Determine the (X, Y) coordinate at the center of the cell enclosing the given text.  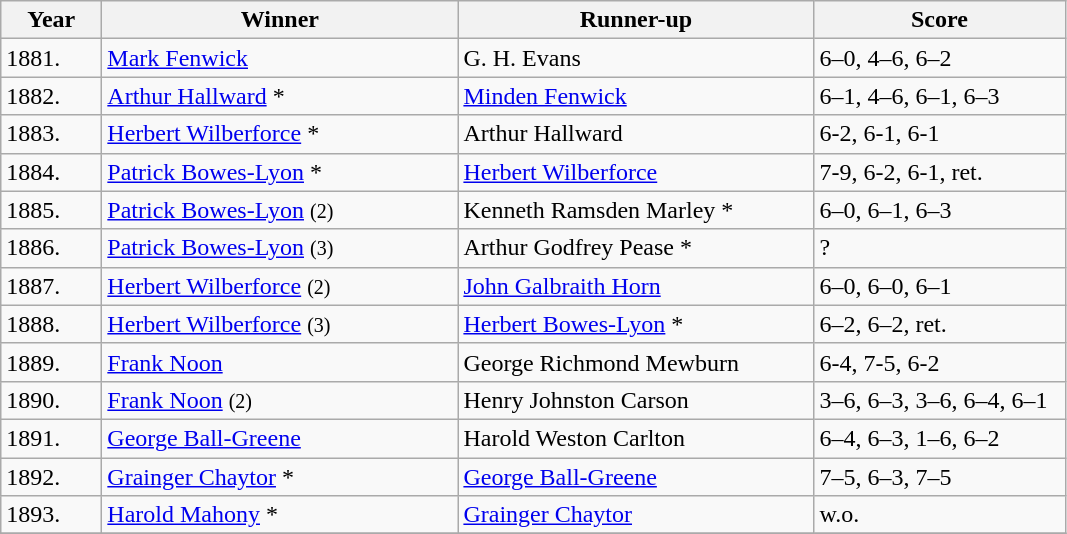
Score (940, 20)
Minden Fenwick (636, 96)
1888. (52, 324)
Mark Fenwick (280, 58)
Frank Noon (280, 362)
6–4, 6–3, 1–6, 6–2 (940, 438)
Runner-up (636, 20)
7–5, 6–3, 7–5 (940, 477)
1891. (52, 438)
George Richmond Mewburn (636, 362)
Grainger Chaytor * (280, 477)
Grainger Chaytor (636, 515)
John Galbraith Horn (636, 286)
Herbert Wilberforce (636, 172)
Arthur Hallward * (280, 96)
6-4, 7-5, 6-2 (940, 362)
6–0, 6–1, 6–3 (940, 210)
7-9, 6-2, 6-1, ret. (940, 172)
Patrick Bowes-Lyon * (280, 172)
6–0, 4–6, 6–2 (940, 58)
Herbert Wilberforce (3) (280, 324)
Arthur Godfrey Pease * (636, 248)
6–2, 6–2, ret. (940, 324)
6–0, 6–0, 6–1 (940, 286)
1892. (52, 477)
Henry Johnston Carson (636, 400)
1883. (52, 134)
Harold Weston Carlton (636, 438)
1882. (52, 96)
Patrick Bowes-Lyon (3) (280, 248)
Kenneth Ramsden Marley * (636, 210)
1887. (52, 286)
w.o. (940, 515)
1893. (52, 515)
1886. (52, 248)
Winner (280, 20)
1890. (52, 400)
1884. (52, 172)
Herbert Wilberforce * (280, 134)
? (940, 248)
1885. (52, 210)
Patrick Bowes-Lyon (2) (280, 210)
6-2, 6-1, 6-1 (940, 134)
Herbert Wilberforce (2) (280, 286)
Arthur Hallward (636, 134)
Harold Mahony * (280, 515)
1889. (52, 362)
Herbert Bowes-Lyon * (636, 324)
1881. (52, 58)
G. H. Evans (636, 58)
3–6, 6–3, 3–6, 6–4, 6–1 (940, 400)
6–1, 4–6, 6–1, 6–3 (940, 96)
Frank Noon (2) (280, 400)
Year (52, 20)
